Detect which cell encompasses the target text, then output its [x, y] center coordinate. 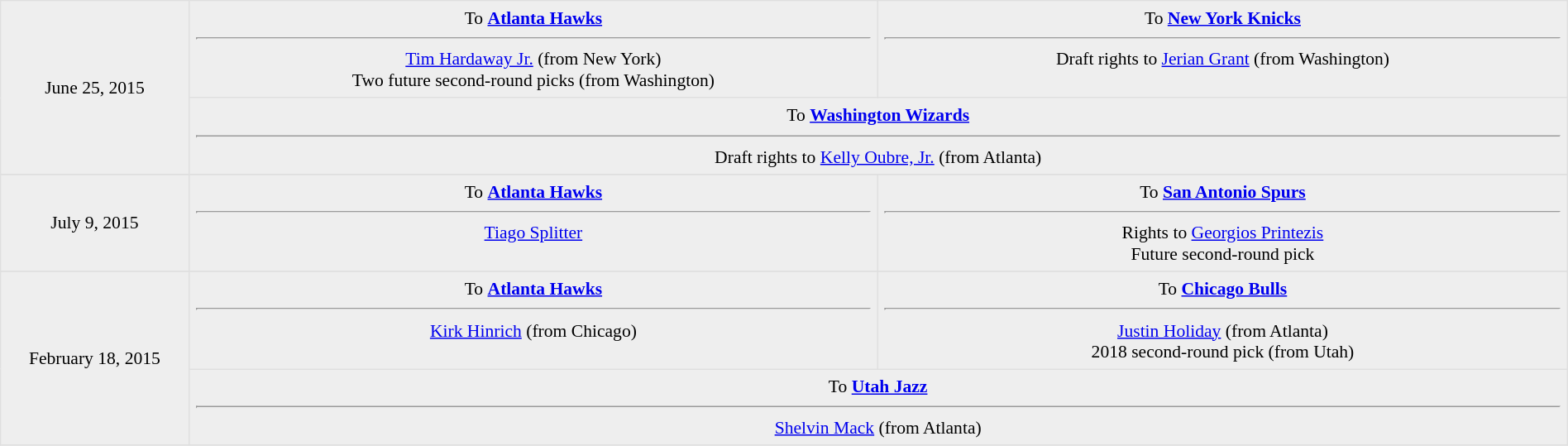
To Utah JazzShelvin Mack (from Atlanta) [878, 407]
February 18, 2015 [94, 358]
To New York KnicksDraft rights to Jerian Grant (from Washington) [1223, 50]
To Atlanta HawksKirk Hinrich (from Chicago) [533, 320]
To San Antonio SpursRights to Georgios PrintezisFuture second-round pick [1223, 223]
To Washington WizardsDraft rights to Kelly Oubre, Jr. (from Atlanta) [878, 136]
June 25, 2015 [94, 88]
July 9, 2015 [94, 223]
To Atlanta HawksTim Hardaway Jr. (from New York)Two future second-round picks (from Washington) [533, 50]
To Chicago BullsJustin Holiday (from Atlanta)2018 second-round pick (from Utah) [1223, 320]
To Atlanta HawksTiago Splitter [533, 223]
